Search for the cell housing the specified text and yield its [X, Y] center coordinate. 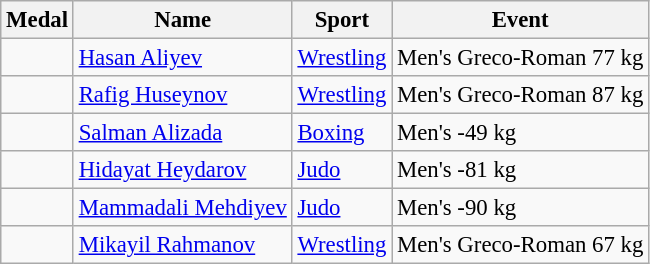
Men's Greco-Roman 77 kg [520, 58]
Rafig Huseynov [182, 95]
Mikayil Rahmanov [182, 245]
Men's -90 kg [520, 208]
Salman Alizada [182, 133]
Men's -81 kg [520, 170]
Sport [342, 20]
Hasan Aliyev [182, 58]
Hidayat Heydarov [182, 170]
Medal [38, 20]
Men's Greco-Roman 67 kg [520, 245]
Event [520, 20]
Men's -49 kg [520, 133]
Mammadali Mehdiyev [182, 208]
Men's Greco-Roman 87 kg [520, 95]
Name [182, 20]
Boxing [342, 133]
